For the text-containing cell, return its midpoint in [X, Y] coordinate format. 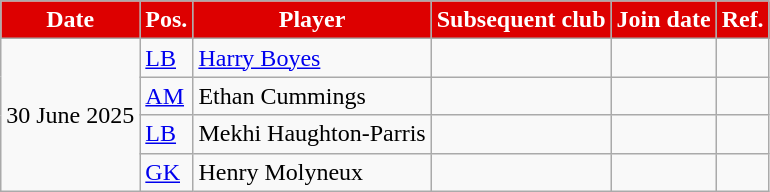
Harry Boyes [312, 58]
Ethan Cummings [312, 96]
Henry Molyneux [312, 172]
Date [70, 20]
AM [166, 96]
30 June 2025 [70, 115]
Pos. [166, 20]
Join date [664, 20]
Subsequent club [521, 20]
Mekhi Haughton-Parris [312, 134]
Ref. [742, 20]
GK [166, 172]
Player [312, 20]
